Detect which cell encompasses the target text, then output its (x, y) center coordinate. 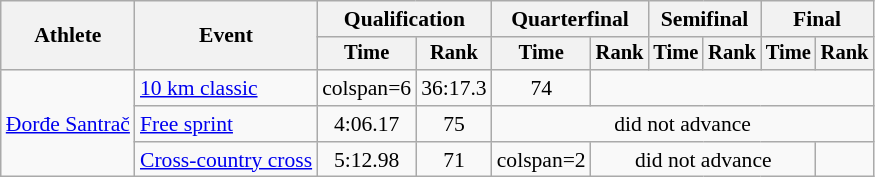
10 km classic (226, 88)
Qualification (404, 19)
75 (454, 124)
4:06.17 (366, 124)
74 (542, 88)
36:17.3 (454, 88)
Event (226, 36)
Athlete (68, 36)
Quarterfinal (570, 19)
Semifinal (704, 19)
colspan=6 (366, 88)
Đorđe Santrač (68, 124)
Free sprint (226, 124)
did not advance (683, 124)
Final (817, 19)
